Output the (x, y) coordinate of the center of the cell containing the given text.  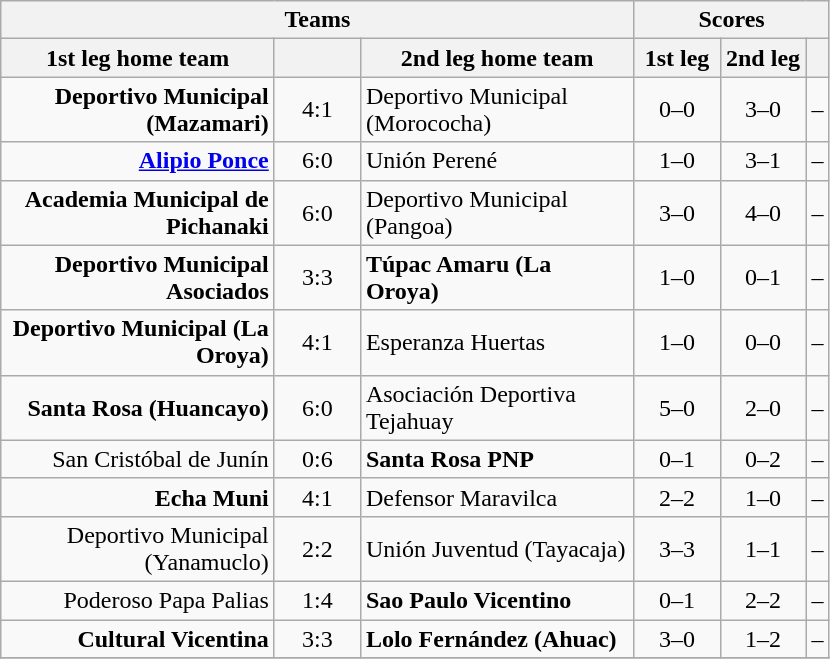
Scores (732, 20)
Deportivo Municipal (La Oroya) (138, 342)
1st leg (677, 58)
2:2 (317, 548)
5–0 (677, 408)
Santa Rosa PNP (497, 459)
Alipio Ponce (138, 161)
Deportivo Municipal (Pangoa) (497, 212)
Academia Municipal de Pichanaki (138, 212)
0–2 (763, 459)
4–0 (763, 212)
Unión Perené (497, 161)
Echa Muni (138, 497)
0:6 (317, 459)
2nd leg home team (497, 58)
3–3 (677, 548)
Cultural Vicentina (138, 639)
1st leg home team (138, 58)
Santa Rosa (Huancayo) (138, 408)
Lolo Fernández (Ahuac) (497, 639)
2–0 (763, 408)
Deportivo Municipal (Morococha) (497, 110)
3–1 (763, 161)
San Cristóbal de Junín (138, 459)
Sao Paulo Vicentino (497, 600)
Unión Juventud (Tayacaja) (497, 548)
Deportivo Municipal Asociados (138, 278)
1:4 (317, 600)
Deportivo Municipal (Yanamuclo) (138, 548)
1–2 (763, 639)
Túpac Amaru (La Oroya) (497, 278)
2nd leg (763, 58)
Teams (318, 20)
Deportivo Municipal (Mazamari) (138, 110)
Esperanza Huertas (497, 342)
Defensor Maravilca (497, 497)
1–1 (763, 548)
Poderoso Papa Palias (138, 600)
Asociación Deportiva Tejahuay (497, 408)
